Pinpoint the cell where the given text exists, returning its [x, y] midpoint coordinate. 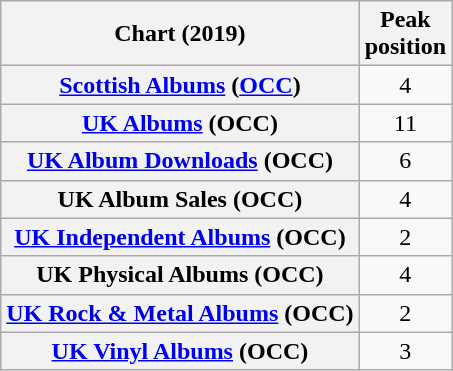
UK Physical Albums (OCC) [180, 275]
UK Album Sales (OCC) [180, 199]
Chart (2019) [180, 34]
UK Rock & Metal Albums (OCC) [180, 313]
11 [405, 123]
Peakposition [405, 34]
6 [405, 161]
UK Album Downloads (OCC) [180, 161]
3 [405, 351]
UK Vinyl Albums (OCC) [180, 351]
UK Albums (OCC) [180, 123]
UK Independent Albums (OCC) [180, 237]
Scottish Albums (OCC) [180, 85]
